Extract the [X, Y] coordinate from the center of the cell holding the provided text.  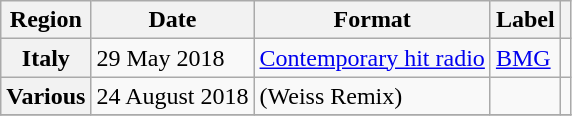
Contemporary hit radio [372, 58]
Format [372, 20]
Label [525, 20]
24 August 2018 [172, 96]
Various [46, 96]
29 May 2018 [172, 58]
BMG [525, 58]
Date [172, 20]
Region [46, 20]
Italy [46, 58]
(Weiss Remix) [372, 96]
